Locate the cell with the specified text and output its (X, Y) center coordinate. 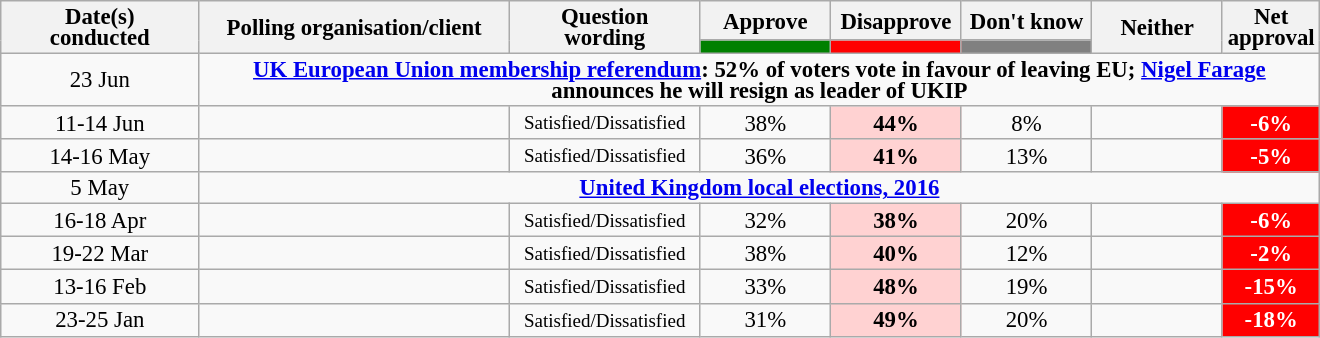
UK European Union membership referendum: 52% of voters vote in favour of leaving EU; Nigel Farage announces he will resign as leader of UKIP (760, 80)
16-18 Apr (100, 220)
5 May (100, 188)
32% (766, 220)
-5% (1271, 156)
Neither (1158, 28)
-2% (1271, 254)
Questionwording (604, 28)
23 Jun (100, 80)
8% (1026, 122)
14-16 May (100, 156)
40% (896, 254)
United Kingdom local elections, 2016 (760, 188)
23-25 Jan (100, 320)
13-16 Feb (100, 286)
-15% (1271, 286)
19% (1026, 286)
11-14 Jun (100, 122)
44% (896, 122)
Disapprove (896, 20)
-18% (1271, 320)
19-22 Mar (100, 254)
Polling organisation/client (354, 28)
36% (766, 156)
Don't know (1026, 20)
Approve (766, 20)
Date(s)conducted (100, 28)
Net approval (1271, 28)
13% (1026, 156)
41% (896, 156)
49% (896, 320)
48% (896, 286)
12% (1026, 254)
31% (766, 320)
33% (766, 286)
